Capture the cell that displays the provided text and extract its (X, Y) central coordinate. 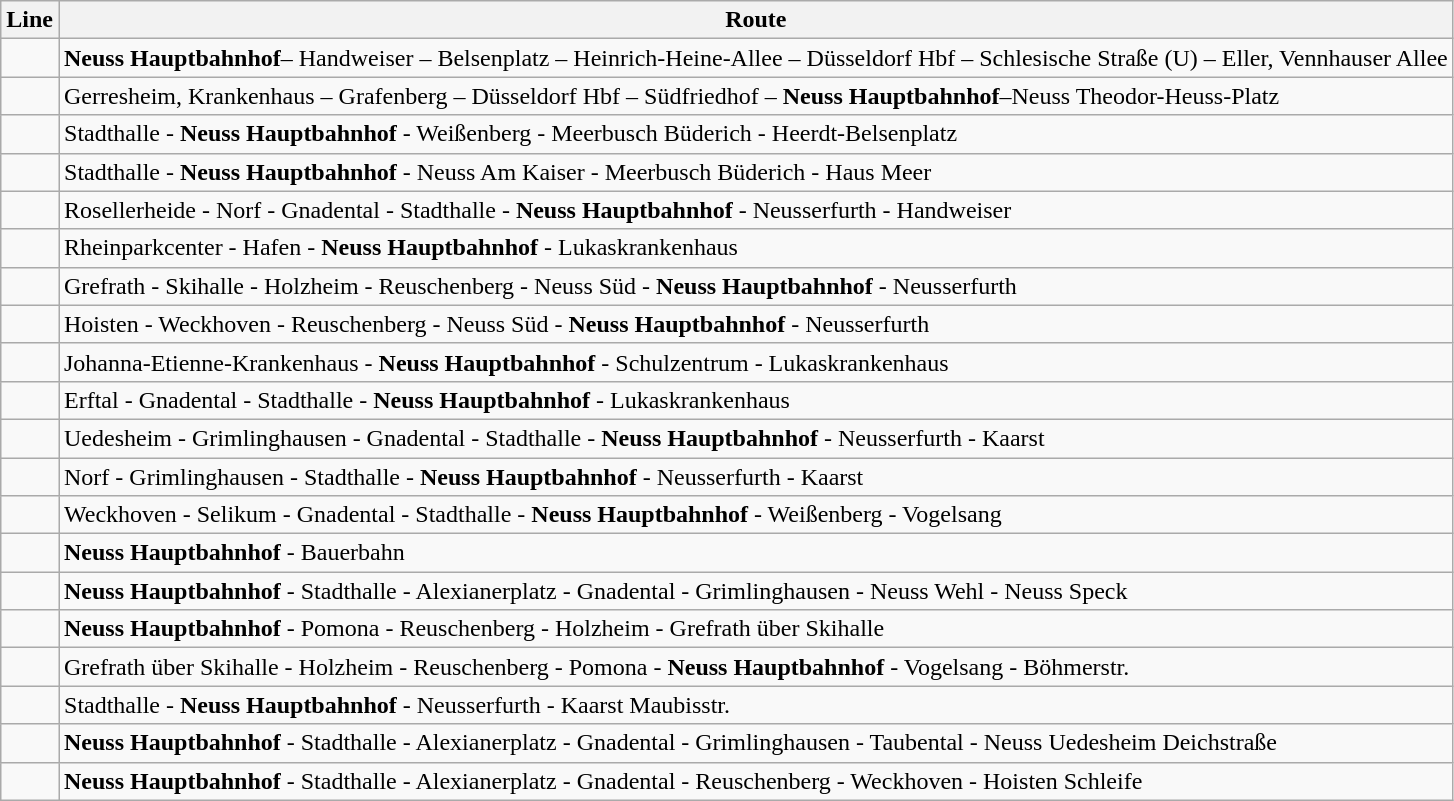
Weckhoven - Selikum - Gnadental - Stadthalle - Neuss Hauptbahnhof - Weißenberg - Vogelsang (756, 515)
Stadthalle - Neuss Hauptbahnhof - Weißenberg - Meerbusch Büderich - Heerdt-Belsenplatz (756, 134)
Johanna-Etienne-Krankenhaus - Neuss Hauptbahnhof - Schulzentrum - Lukaskrankenhaus (756, 362)
Neuss Hauptbahnhof - Stadthalle - Alexianerplatz - Gnadental - Grimlinghausen - Neuss Wehl - Neuss Speck (756, 591)
Stadthalle - Neuss Hauptbahnhof - Neusserfurth - Kaarst Maubisstr. (756, 705)
Stadthalle - Neuss Hauptbahnhof - Neuss Am Kaiser - Meerbusch Büderich - Haus Meer (756, 172)
Rosellerheide - Norf - Gnadental - Stadthalle - Neuss Hauptbahnhof - Neusserfurth - Handweiser (756, 210)
Erftal - Gnadental - Stadthalle - Neuss Hauptbahnhof - Lukaskrankenhaus (756, 400)
Neuss Hauptbahnhof– Handweiser – Belsenplatz – Heinrich-Heine-Allee – Düsseldorf Hbf – Schlesische Straße (U) – Eller, Vennhauser Allee (756, 58)
Neuss Hauptbahnhof - Bauerbahn (756, 553)
Gerresheim, Krankenhaus – Grafenberg – Düsseldorf Hbf – Südfriedhof – Neuss Hauptbahnhof–Neuss Theodor-Heuss-Platz (756, 96)
Rheinparkcenter - Hafen - Neuss Hauptbahnhof - Lukaskrankenhaus (756, 248)
Line (30, 20)
Hoisten - Weckhoven - Reuschenberg - Neuss Süd - Neuss Hauptbahnhof - Neusserfurth (756, 324)
Grefrath über Skihalle - Holzheim - Reuschenberg - Pomona - Neuss Hauptbahnhof - Vogelsang - Böhmerstr. (756, 667)
Neuss Hauptbahnhof - Stadthalle - Alexianerplatz - Gnadental - Reuschenberg - Weckhoven - Hoisten Schleife (756, 781)
Norf - Grimlinghausen - Stadthalle - Neuss Hauptbahnhof - Neusserfurth - Kaarst (756, 477)
Grefrath - Skihalle - Holzheim - Reuschenberg - Neuss Süd - Neuss Hauptbahnhof - Neusserfurth (756, 286)
Neuss Hauptbahnhof - Pomona - Reuschenberg - Holzheim - Grefrath über Skihalle (756, 629)
Uedesheim - Grimlinghausen - Gnadental - Stadthalle - Neuss Hauptbahnhof - Neusserfurth - Kaarst (756, 438)
Route (756, 20)
Neuss Hauptbahnhof - Stadthalle - Alexianerplatz - Gnadental - Grimlinghausen - Taubental - Neuss Uedesheim Deichstraße (756, 743)
